Locate the cell with the specified text and output its [X, Y] center coordinate. 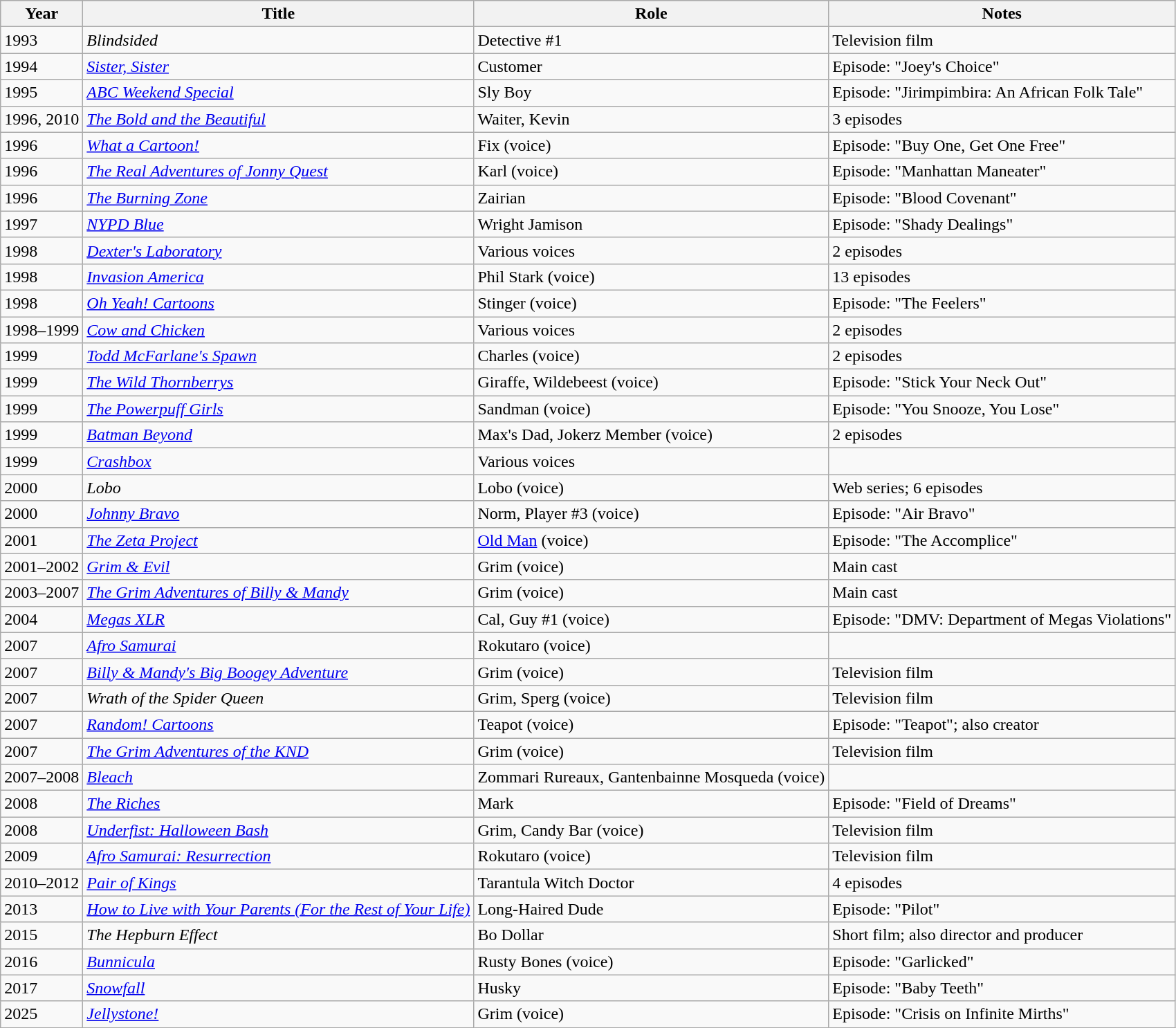
Episode: "Blood Covenant" [1002, 198]
1996, 2010 [42, 119]
Episode: "The Accomplice" [1002, 540]
Sandman (voice) [652, 409]
Grim & Evil [278, 567]
The Zeta Project [278, 540]
The Wild Thornberrys [278, 383]
Afro Samurai: Resurrection [278, 856]
Episode: "Crisis on Infinite Mirths" [1002, 1014]
Episode: "Shady Dealings" [1002, 224]
Invasion America [278, 277]
Megas XLR [278, 619]
Cal, Guy #1 (voice) [652, 619]
Bleach [278, 778]
Year [42, 14]
Zommari Rureaux, Gantenbainne Mosqueda (voice) [652, 778]
Lobo (voice) [652, 488]
Waiter, Kevin [652, 119]
2017 [42, 988]
3 episodes [1002, 119]
Old Man (voice) [652, 540]
1993 [42, 40]
Batman Beyond [278, 435]
Episode: "DMV: Department of Megas Violations" [1002, 619]
Short film; also director and producer [1002, 935]
NYPD Blue [278, 224]
Rusty Bones (voice) [652, 962]
The Riches [278, 804]
1995 [42, 93]
2001 [42, 540]
Episode: "Stick Your Neck Out" [1002, 383]
4 episodes [1002, 883]
Karl (voice) [652, 172]
Episode: "Pilot" [1002, 909]
2007–2008 [42, 778]
2003–2007 [42, 593]
2010–2012 [42, 883]
The Grim Adventures of the KND [278, 751]
Blindsided [278, 40]
Sister, Sister [278, 66]
Episode: "Baby Teeth" [1002, 988]
Long-Haired Dude [652, 909]
Episode: "Field of Dreams" [1002, 804]
Detective #1 [652, 40]
Wright Jamison [652, 224]
Episode: "The Feelers" [1002, 303]
Bunnicula [278, 962]
Zairian [652, 198]
Tarantula Witch Doctor [652, 883]
Episode: "You Snooze, You Lose" [1002, 409]
The Burning Zone [278, 198]
The Real Adventures of Jonny Quest [278, 172]
Johnny Bravo [278, 514]
Sly Boy [652, 93]
2013 [42, 909]
2001–2002 [42, 567]
Random! Cartoons [278, 724]
How to Live with Your Parents (For the Rest of Your Life) [278, 909]
Cow and Chicken [278, 330]
2025 [42, 1014]
Todd McFarlane's Spawn [278, 356]
Max's Dad, Jokerz Member (voice) [652, 435]
Snowfall [278, 988]
2004 [42, 619]
Grim, Candy Bar (voice) [652, 830]
Episode: "Joey's Choice" [1002, 66]
Afro Samurai [278, 645]
1994 [42, 66]
Jellystone! [278, 1014]
Husky [652, 988]
Episode: "Buy One, Get One Free" [1002, 145]
Episode: "Manhattan Maneater" [1002, 172]
Role [652, 14]
Web series; 6 episodes [1002, 488]
1997 [42, 224]
Teapot (voice) [652, 724]
Episode: "Garlicked" [1002, 962]
13 episodes [1002, 277]
The Grim Adventures of Billy & Mandy [278, 593]
Grim, Sperg (voice) [652, 698]
Title [278, 14]
2016 [42, 962]
Phil Stark (voice) [652, 277]
Oh Yeah! Cartoons [278, 303]
Underfist: Halloween Bash [278, 830]
2009 [42, 856]
Giraffe, Wildebeest (voice) [652, 383]
Norm, Player #3 (voice) [652, 514]
The Powerpuff Girls [278, 409]
The Hepburn Effect [278, 935]
Bo Dollar [652, 935]
Episode: "Jirimpimbira: An African Folk Tale" [1002, 93]
Pair of Kings [278, 883]
What a Cartoon! [278, 145]
Customer [652, 66]
Episode: "Teapot"; also creator [1002, 724]
Billy & Mandy's Big Boogey Adventure [278, 672]
Episode: "Air Bravo" [1002, 514]
The Bold and the Beautiful [278, 119]
Lobo [278, 488]
2015 [42, 935]
Dexter's Laboratory [278, 250]
Fix (voice) [652, 145]
ABC Weekend Special [278, 93]
Crashbox [278, 461]
Stinger (voice) [652, 303]
Mark [652, 804]
1998–1999 [42, 330]
Notes [1002, 14]
Wrath of the Spider Queen [278, 698]
Charles (voice) [652, 356]
